From the cell containing the given text, extract its center point as [x, y] coordinate. 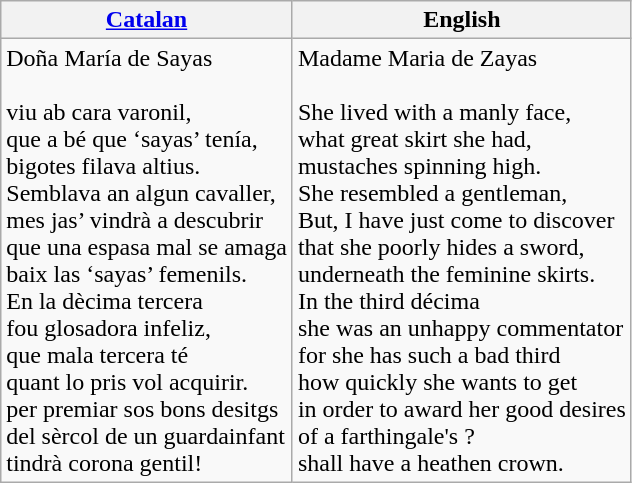
English [462, 20]
Catalan [147, 20]
